Pinpoint the cell where the given text exists, returning its [x, y] midpoint coordinate. 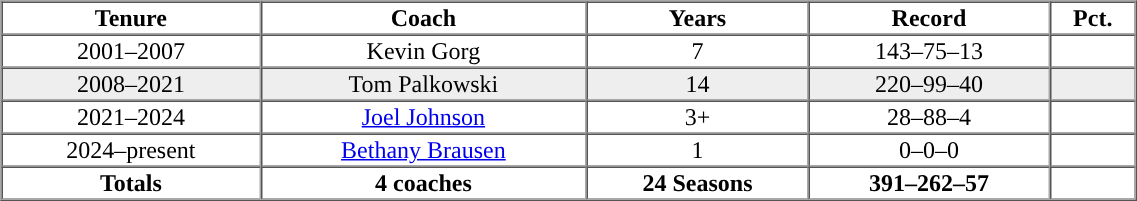
2024–present [132, 150]
220–99–40 [928, 84]
Coach [423, 18]
Joel Johnson [423, 116]
143–75–13 [928, 50]
Kevin Gorg [423, 50]
2021–2024 [132, 116]
Tom Palkowski [423, 84]
7 [698, 50]
24 Seasons [698, 182]
Years [698, 18]
2008–2021 [132, 84]
Bethany Brausen [423, 150]
1 [698, 150]
Record [928, 18]
4 coaches [423, 182]
28–88–4 [928, 116]
14 [698, 84]
Totals [132, 182]
3+ [698, 116]
Pct. [1092, 18]
2001–2007 [132, 50]
391–262–57 [928, 182]
0–0–0 [928, 150]
Tenure [132, 18]
